Return [x, y] of the center of cell containing provided text 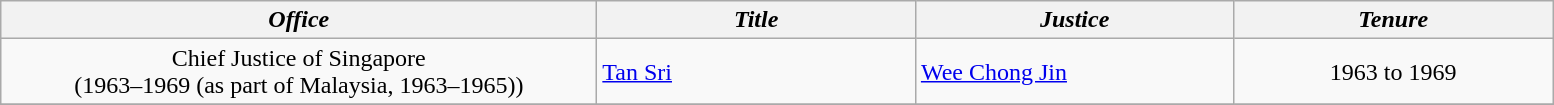
Title [756, 20]
Justice [1074, 20]
Wee Chong Jin [1074, 72]
Office [299, 20]
Tan Sri [756, 72]
Chief Justice of Singapore(1963–1969 (as part of Malaysia, 1963–1965)) [299, 72]
1963 to 1969 [1394, 72]
Tenure [1394, 20]
